Pinpoint the cell where the given text exists, returning its (x, y) midpoint coordinate. 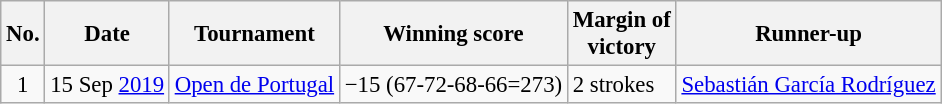
−15 (67-72-68-66=273) (453, 85)
1 (23, 85)
Open de Portugal (254, 85)
Runner-up (808, 34)
2 strokes (622, 85)
No. (23, 34)
Tournament (254, 34)
15 Sep 2019 (107, 85)
Margin ofvictory (622, 34)
Sebastián García Rodríguez (808, 85)
Winning score (453, 34)
Date (107, 34)
